Provide the (X, Y) coordinate of the cell's center where the given text is located.  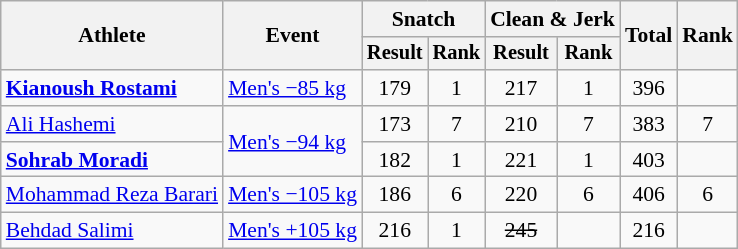
210 (521, 124)
Sohrab Moradi (112, 160)
Mohammad Reza Barari (112, 195)
Athlete (112, 36)
173 (395, 124)
Men's −94 kg (292, 142)
221 (521, 160)
220 (521, 195)
Behdad Salimi (112, 231)
403 (648, 160)
406 (648, 195)
383 (648, 124)
Snatch (424, 19)
179 (395, 88)
Total (648, 36)
Clean & Jerk (552, 19)
217 (521, 88)
186 (395, 195)
Men's +105 kg (292, 231)
Men's −85 kg (292, 88)
245 (521, 231)
182 (395, 160)
Event (292, 36)
Kianoush Rostami (112, 88)
Men's −105 kg (292, 195)
396 (648, 88)
Ali Hashemi (112, 124)
